Identify which cell holds the provided text, then report its (X, Y) central coordinate. 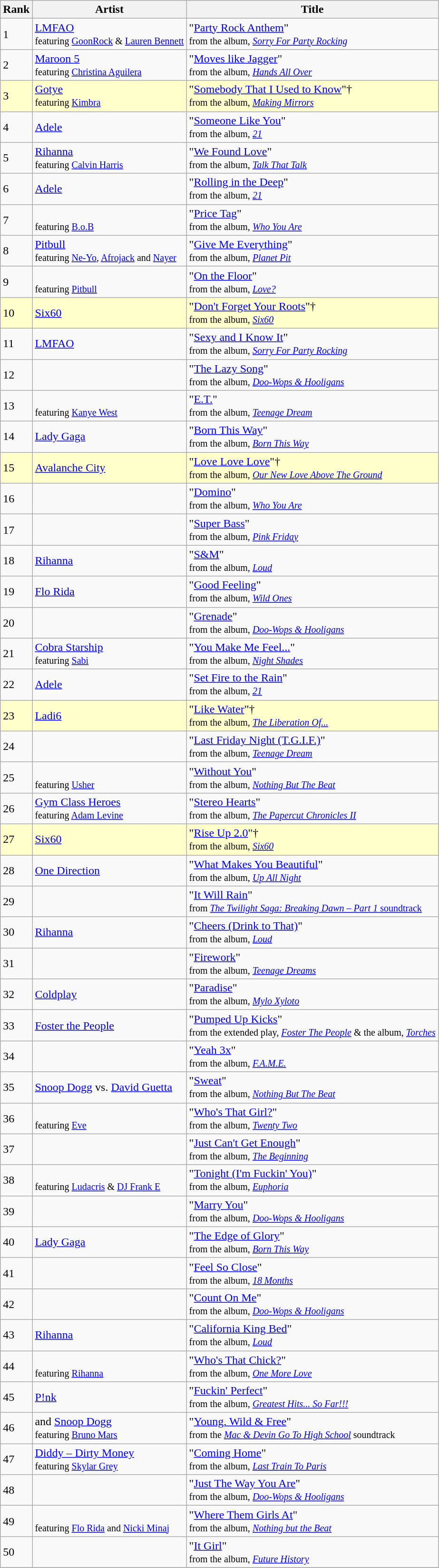
P!nk (109, 1397)
"On the Floor"from the album, Love? (312, 282)
22 (16, 685)
One Direction (109, 870)
23 (16, 715)
4 (16, 127)
"Price Tag"from the album, Who You Are (312, 220)
44 (16, 1366)
40 (16, 1242)
"You Make Me Feel..."from the album, Night Shades (312, 653)
39 (16, 1211)
50 (16, 1552)
5 (16, 158)
featuring Kanye West (109, 406)
28 (16, 870)
12 (16, 374)
2 (16, 65)
"Love Love Love"†from the album, Our New Love Above The Ground (312, 468)
Ladi6 (109, 715)
38 (16, 1180)
15 (16, 468)
1 (16, 34)
47 (16, 1459)
"Without You"from the album, Nothing But The Beat (312, 777)
"Just Can't Get Enough"from the album, The Beginning (312, 1149)
"The Edge of Glory"from the album, Born This Way (312, 1242)
42 (16, 1304)
10 (16, 312)
25 (16, 777)
8 (16, 250)
"Who's That Girl?"from the album, Twenty Two (312, 1118)
18 (16, 561)
featuring Flo Rida and Nicki Minaj (109, 1521)
"Like Water"†from the album, The Liberation Of... (312, 715)
Snoop Dogg vs. David Guetta (109, 1088)
"Don't Forget Your Roots"†from the album, Six60 (312, 312)
Foster the People (109, 1026)
LMFAO (109, 344)
"Cheers (Drink to That)"from the album, Loud (312, 932)
"Firework"from the album, Teenage Dreams (312, 964)
21 (16, 653)
and Snoop Dogg featuring Bruno Mars (109, 1428)
LMFAO featuring GoonRock & Lauren Bennett (109, 34)
"Sweat" from the album, Nothing But The Beat (312, 1088)
"E.T."from the album, Teenage Dream (312, 406)
7 (16, 220)
"Good Feeling"from the album, Wild Ones (312, 591)
"Moves like Jagger"from the album, Hands All Over (312, 65)
"Coming Home"from the album, Last Train To Paris (312, 1459)
36 (16, 1118)
Maroon 5 featuring Christina Aguilera (109, 65)
"Where Them Girls At"from the album, Nothing but the Beat (312, 1521)
6 (16, 189)
30 (16, 932)
Title (312, 10)
"Paradise"from the album, Mylo Xyloto (312, 994)
13 (16, 406)
37 (16, 1149)
"Just The Way You Are"from the album, Doo-Wops & Hooligans (312, 1490)
48 (16, 1490)
featuring Ludacris & DJ Frank E (109, 1180)
"California King Bed"from the album, Loud (312, 1335)
Rank (16, 10)
20 (16, 623)
"Last Friday Night (T.G.I.F.)"from the album, Teenage Dream (312, 747)
9 (16, 282)
33 (16, 1026)
"It Will Rain"from The Twilight Saga: Breaking Dawn – Part 1 soundtrack (312, 902)
"Fuckin' Perfect" from the album, Greatest Hits... So Far!!! (312, 1397)
Cobra Starship featuring Sabi (109, 653)
"Super Bass"from the album, Pink Friday (312, 529)
"Marry You"from the album, Doo-Wops & Hooligans (312, 1211)
"S&M"from the album, Loud (312, 561)
"What Makes You Beautiful"from the album, Up All Night (312, 870)
Flo Rida (109, 591)
"Young, Wild & Free"from the Mac & Devin Go To High School soundtrack (312, 1428)
"Stereo Hearts"from the album, The Papercut Chronicles II (312, 809)
Artist (109, 10)
35 (16, 1088)
19 (16, 591)
featuring Eve (109, 1118)
49 (16, 1521)
"Grenade"from the album, Doo-Wops & Hooligans (312, 623)
34 (16, 1056)
"Set Fire to the Rain"from the album, 21 (312, 685)
3 (16, 96)
Rihanna featuring Calvin Harris (109, 158)
45 (16, 1397)
41 (16, 1273)
46 (16, 1428)
11 (16, 344)
24 (16, 747)
29 (16, 902)
Pitbull featuring Ne-Yo, Afrojack and Nayer (109, 250)
"Yeah 3x"from the album, F.A.M.E. (312, 1056)
"Who's That Chick?"from the album, One More Love (312, 1366)
featuring Pitbull (109, 282)
"The Lazy Song"from the album, Doo-Wops & Hooligans (312, 374)
"We Found Love"from the album, Talk That Talk (312, 158)
14 (16, 437)
Gym Class Heroes featuring Adam Levine (109, 809)
"Rolling in the Deep"from the album, 21 (312, 189)
Coldplay (109, 994)
Gotye featuring Kimbra (109, 96)
"Rise Up 2.0"†from the album, Six60 (312, 839)
Avalanche City (109, 468)
"Sexy and I Know It"from the album, Sorry For Party Rocking (312, 344)
"Tonight (I'm Fuckin' You)"from the album, Euphoria (312, 1180)
"Pumped Up Kicks"from the extended play, Foster The People & the album, Torches (312, 1026)
featuring B.o.B (109, 220)
16 (16, 499)
26 (16, 809)
"Count On Me"from the album, Doo-Wops & Hooligans (312, 1304)
"Somebody That I Used to Know"†from the album, Making Mirrors (312, 96)
"Domino"from the album, Who You Are (312, 499)
"Someone Like You"from the album, 21 (312, 127)
"It Girl"from the album, Future History (312, 1552)
17 (16, 529)
"Feel So Close"from the album, 18 Months (312, 1273)
featuring Rihanna (109, 1366)
Diddy – Dirty Moneyfeaturing Skylar Grey (109, 1459)
43 (16, 1335)
featuring Usher (109, 777)
31 (16, 964)
"Give Me Everything"from the album, Planet Pit (312, 250)
27 (16, 839)
32 (16, 994)
"Born This Way"from the album, Born This Way (312, 437)
"Party Rock Anthem" from the album, Sorry For Party Rocking (312, 34)
